Extract the (X, Y) coordinate from the center of the cell holding the provided text.  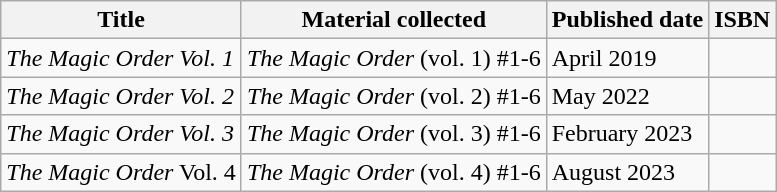
The Magic Order (vol. 1) #1-6 (394, 58)
The Magic Order Vol. 4 (122, 172)
August 2023 (627, 172)
Published date (627, 20)
The Magic Order (vol. 3) #1-6 (394, 134)
The Magic Order (vol. 2) #1-6 (394, 96)
The Magic Order Vol. 1 (122, 58)
February 2023 (627, 134)
May 2022 (627, 96)
April 2019 (627, 58)
The Magic Order Vol. 3 (122, 134)
ISBN (742, 20)
The Magic Order (vol. 4) #1-6 (394, 172)
Title (122, 20)
The Magic Order Vol. 2 (122, 96)
Material collected (394, 20)
